Pinpoint the cell where the given text exists, returning its (x, y) midpoint coordinate. 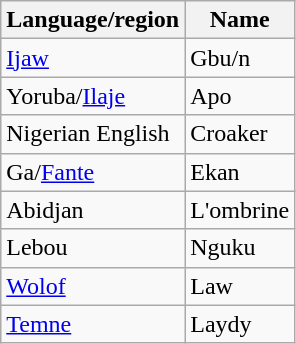
Ijaw (93, 58)
Lebou (93, 248)
Apo (240, 96)
Name (240, 20)
Laydy (240, 324)
Abidjan (93, 210)
Ekan (240, 172)
Law (240, 286)
Temne (93, 324)
Nguku (240, 248)
Wolof (93, 286)
Croaker (240, 134)
L'ombrine (240, 210)
Yoruba/Ilaje (93, 96)
Gbu/n (240, 58)
Language/region (93, 20)
Ga/Fante (93, 172)
Nigerian English (93, 134)
